Locate the cell with the specified text and output its (x, y) center coordinate. 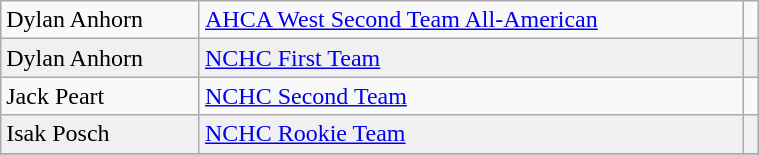
NCHC Rookie Team (470, 134)
Jack Peart (100, 96)
NCHC First Team (470, 58)
Isak Posch (100, 134)
NCHC Second Team (470, 96)
AHCA West Second Team All-American (470, 20)
